Search for the cell housing the specified text and yield its (x, y) center coordinate. 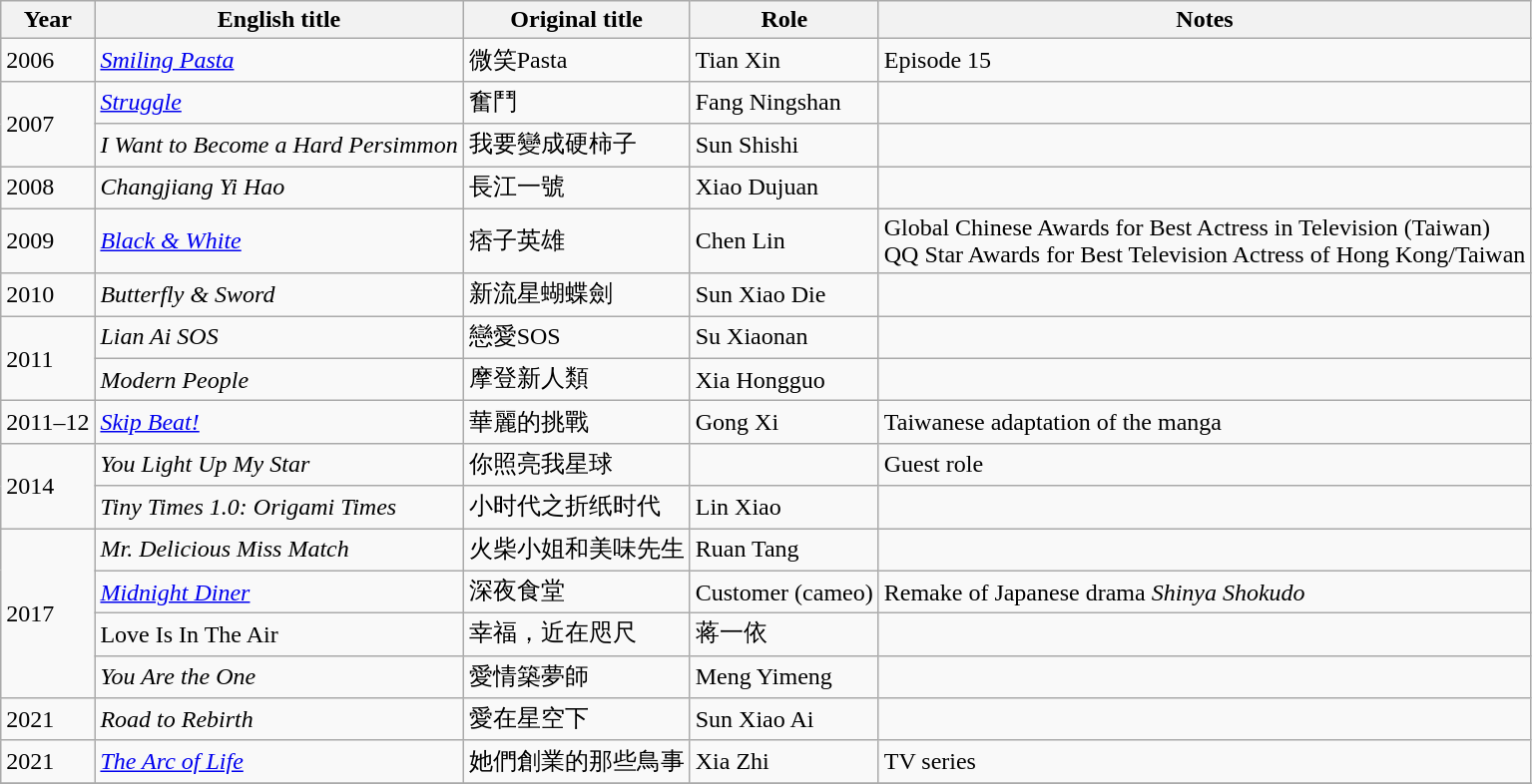
小时代之折纸时代 (577, 507)
You Are the One (279, 676)
幸福，近在咫尺 (577, 634)
Road to Rebirth (279, 720)
Mr. Delicious Miss Match (279, 551)
TV series (1205, 762)
Sun Shishi (784, 146)
Tiny Times 1.0: Origami Times (279, 507)
2009 (48, 241)
新流星蝴蝶劍 (577, 295)
Remake of Japanese drama Shinya Shokudo (1205, 592)
愛情築夢師 (577, 676)
Original title (577, 20)
你照亮我星球 (577, 465)
火柴小姐和美味先生 (577, 551)
華麗的挑戰 (577, 423)
You Light Up My Star (279, 465)
她們創業的那些鳥事 (577, 762)
Sun Xiao Die (784, 295)
Gong Xi (784, 423)
Meng Yimeng (784, 676)
Love Is In The Air (279, 634)
愛在星空下 (577, 720)
Notes (1205, 20)
Ruan Tang (784, 551)
Customer (cameo) (784, 592)
Year (48, 20)
2014 (48, 485)
微笑Pasta (577, 60)
Lin Xiao (784, 507)
Lian Ai SOS (279, 337)
2007 (48, 124)
Fang Ningshan (784, 102)
Taiwanese adaptation of the manga (1205, 423)
Guest role (1205, 465)
Episode 15 (1205, 60)
2008 (48, 188)
2006 (48, 60)
Role (784, 20)
Xia Hongguo (784, 379)
奮鬥 (577, 102)
Chen Lin (784, 241)
2017 (48, 613)
Su Xiaonan (784, 337)
長江一號 (577, 188)
I Want to Become a Hard Persimmon (279, 146)
Global Chinese Awards for Best Actress in Television (Taiwan)QQ Star Awards for Best Television Actress of Hong Kong/Taiwan (1205, 241)
Xia Zhi (784, 762)
摩登新人類 (577, 379)
2010 (48, 295)
蒋一依 (784, 634)
痞子英雄 (577, 241)
2011–12 (48, 423)
深夜食堂 (577, 592)
Midnight Diner (279, 592)
Modern People (279, 379)
The Arc of Life (279, 762)
Changjiang Yi Hao (279, 188)
戀愛SOS (577, 337)
Smiling Pasta (279, 60)
Black & White (279, 241)
Sun Xiao Ai (784, 720)
Butterfly & Sword (279, 295)
Skip Beat! (279, 423)
Struggle (279, 102)
English title (279, 20)
2011 (48, 359)
我要變成硬柿子 (577, 146)
Xiao Dujuan (784, 188)
Tian Xin (784, 60)
